Determine the (x, y) coordinate at the center of the cell enclosing the given text.  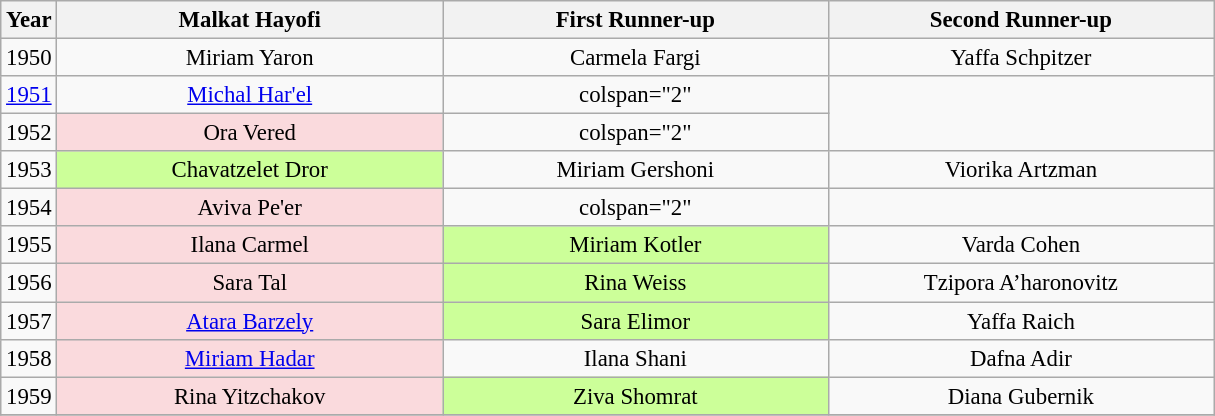
Rina Yitzchakov (250, 396)
First Runner-up (635, 20)
Ziva Shomrat (635, 396)
Varda Cohen (1021, 245)
Atara Barzely (250, 321)
Miriam Kotler (635, 245)
Ilana Shani (635, 358)
1950 (29, 58)
Yaffa Raich (1021, 321)
Miriam Gershoni (635, 170)
Miriam Yaron (250, 58)
Ilana Carmel (250, 245)
Viorika Artzman (1021, 170)
Chavatzelet Dror (250, 170)
1958 (29, 358)
Ora Vered (250, 133)
1951 (29, 95)
1952 (29, 133)
1959 (29, 396)
Diana Gubernik (1021, 396)
Second Runner-up (1021, 20)
Sara Elimor (635, 321)
Carmela Fargi (635, 58)
Sara Tal (250, 283)
Yaffa Schpitzer (1021, 58)
1953 (29, 170)
Miriam Hadar (250, 358)
1957 (29, 321)
Aviva Pe'er (250, 208)
Year (29, 20)
Rina Weiss (635, 283)
1955 (29, 245)
Dafna Adir (1021, 358)
Michal Har'el (250, 95)
1954 (29, 208)
Tzipora A’haronovitz (1021, 283)
1956 (29, 283)
Malkat Hayofi (250, 20)
